Find where the given text appears and provide that cell's center as [x, y] coordinate. 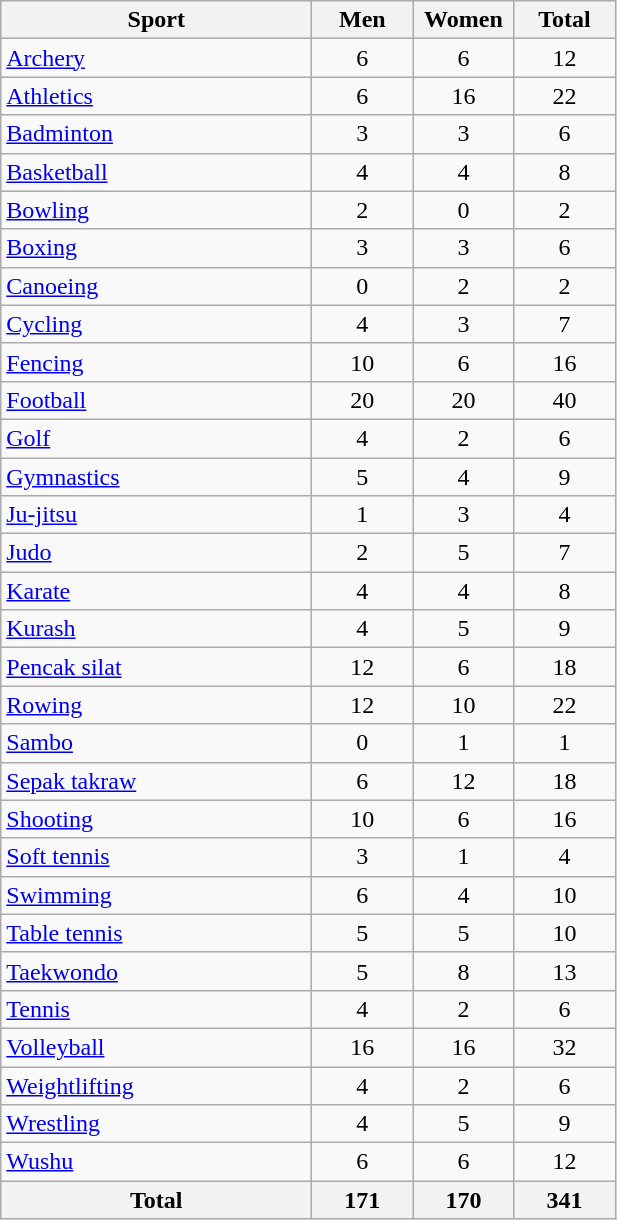
Canoeing [156, 286]
Taekwondo [156, 971]
341 [564, 1200]
32 [564, 1047]
Weightlifting [156, 1085]
Badminton [156, 134]
Table tennis [156, 933]
Archery [156, 58]
Men [362, 20]
Football [156, 400]
Pencak silat [156, 667]
Sambo [156, 743]
Gymnastics [156, 477]
Sport [156, 20]
Volleyball [156, 1047]
Judo [156, 553]
Swimming [156, 895]
Tennis [156, 1009]
171 [362, 1200]
Shooting [156, 819]
Ju-jitsu [156, 515]
Basketball [156, 172]
Bowling [156, 210]
Athletics [156, 96]
40 [564, 400]
Rowing [156, 705]
Fencing [156, 362]
13 [564, 971]
Wushu [156, 1162]
Sepak takraw [156, 781]
Women [464, 20]
170 [464, 1200]
Boxing [156, 248]
Kurash [156, 629]
Cycling [156, 324]
Soft tennis [156, 857]
Wrestling [156, 1124]
Golf [156, 438]
Karate [156, 591]
